Locate the cell with the specified text and output its (x, y) center coordinate. 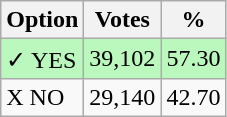
42.70 (194, 97)
Option (42, 20)
57.30 (194, 59)
39,102 (122, 59)
X NO (42, 97)
Votes (122, 20)
29,140 (122, 97)
% (194, 20)
✓ YES (42, 59)
